From the cell containing the given text, extract its center point as (X, Y) coordinate. 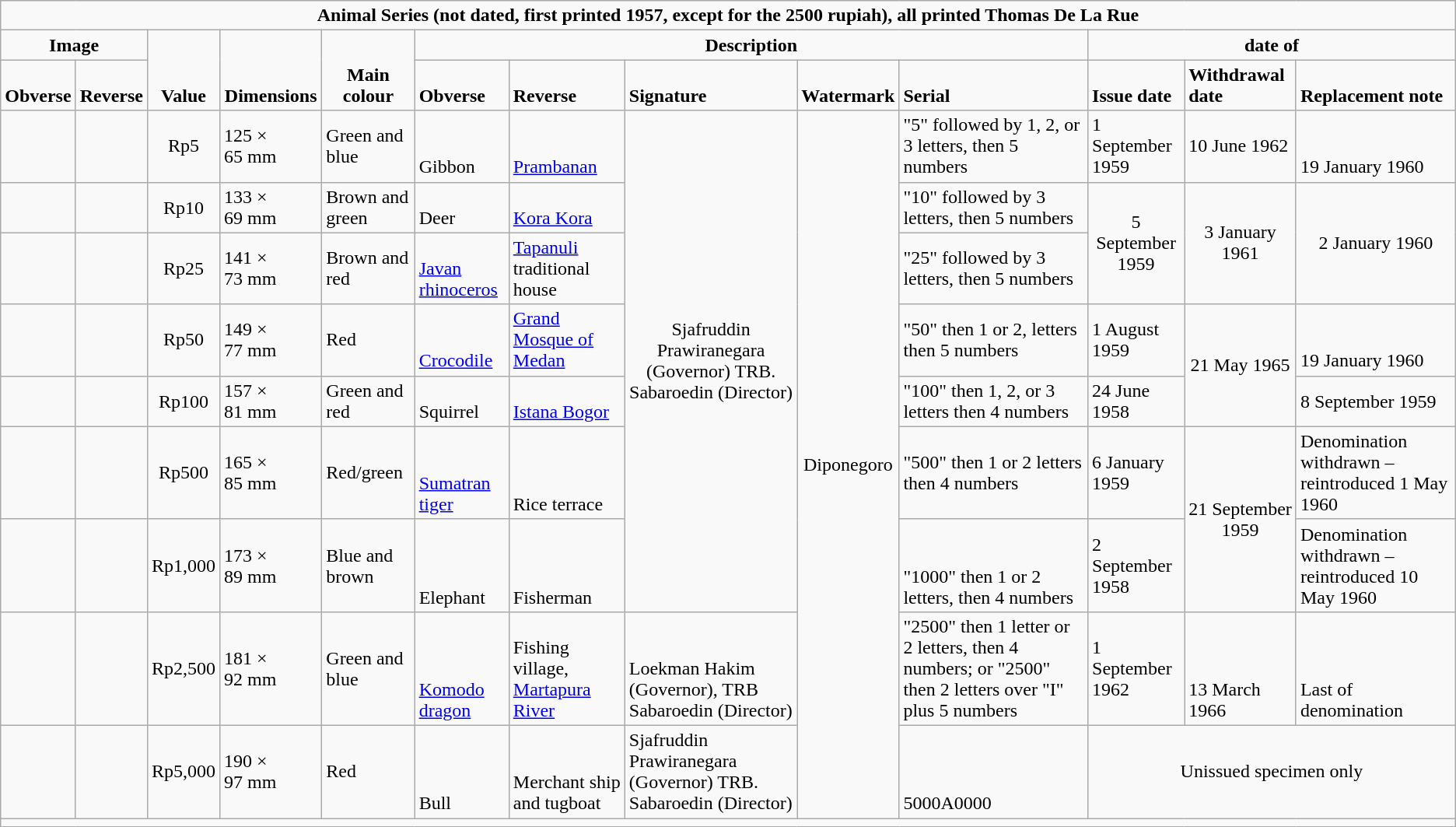
Bull (462, 772)
Merchant ship and tugboat (566, 772)
141 × 73 mm (271, 268)
Withdrawal date (1241, 86)
Denomination withdrawn – reintroduced 10 May 1960 (1375, 565)
Serial (994, 86)
Animal Series (not dated, first printed 1957, except for the 2500 rupiah), all printed Thomas De La Rue (728, 16)
125 × 65 mm (271, 146)
2 September 1958 (1136, 565)
181 × 92 mm (271, 668)
"100" then 1, 2, or 3 letters then 4 numbers (994, 401)
Sumatran tiger (462, 473)
24 June 1958 (1136, 401)
Istana Bogor (566, 401)
Rp500 (184, 473)
5000A0000 (994, 772)
Rp1,000 (184, 565)
8 September 1959 (1375, 401)
Fisherman (566, 565)
"500" then 1 or 2 letters then 4 numbers (994, 473)
Dimensions (271, 70)
Prambanan (566, 146)
"50" then 1 or 2, letters then 5 numbers (994, 340)
Rp25 (184, 268)
Diponegoro (848, 464)
Rp5,000 (184, 772)
Elephant (462, 565)
133 × 69 mm (271, 207)
21 September 1959 (1241, 519)
Signature (711, 86)
157 × 81 mm (271, 401)
Denomination withdrawn – reintroduced 1 May 1960 (1375, 473)
165 × 85 mm (271, 473)
Fishing village, Martapura River (566, 668)
Last of denomination (1375, 668)
Image (75, 45)
Blue and brown (369, 565)
Komodo dragon (462, 668)
6 January 1959 (1136, 473)
5 September 1959 (1136, 243)
"10" followed by 3 letters, then 5 numbers (994, 207)
Grand Mosque of Medan (566, 340)
Main colour (369, 70)
Rp5 (184, 146)
Description (751, 45)
Javan rhinoceros (462, 268)
Rp10 (184, 207)
3 January 1961 (1241, 243)
Replacement note (1375, 86)
"5" followed by 1, 2, or 3 letters, then 5 numbers (994, 146)
10 June 1962 (1241, 146)
173 × 89 mm (271, 565)
13 March 1966 (1241, 668)
Green and red (369, 401)
Rp50 (184, 340)
Watermark (848, 86)
"25" followed by 3 letters, then 5 numbers (994, 268)
Rp100 (184, 401)
21 May 1965 (1241, 366)
Value (184, 70)
1 August 1959 (1136, 340)
Unissued specimen only (1272, 772)
Brown and green (369, 207)
1 September 1959 (1136, 146)
"1000" then 1 or 2 letters, then 4 numbers (994, 565)
Red/green (369, 473)
Gibbon (462, 146)
date of (1272, 45)
Rice terrace (566, 473)
Tapanuli traditional house (566, 268)
2 January 1960 (1375, 243)
Rp2,500 (184, 668)
190 × 97 mm (271, 772)
Issue date (1136, 86)
"2500" then 1 letter or 2 letters, then 4 numbers; or "2500" then 2 letters over "I" plus 5 numbers (994, 668)
Squirrel (462, 401)
Brown and red (369, 268)
Deer (462, 207)
1 September 1962 (1136, 668)
Kora Kora (566, 207)
149 × 77 mm (271, 340)
Crocodile (462, 340)
Loekman Hakim (Governor), TRB Sabaroedin (Director) (711, 668)
